Pinpoint the cell where the given text exists, returning its (X, Y) midpoint coordinate. 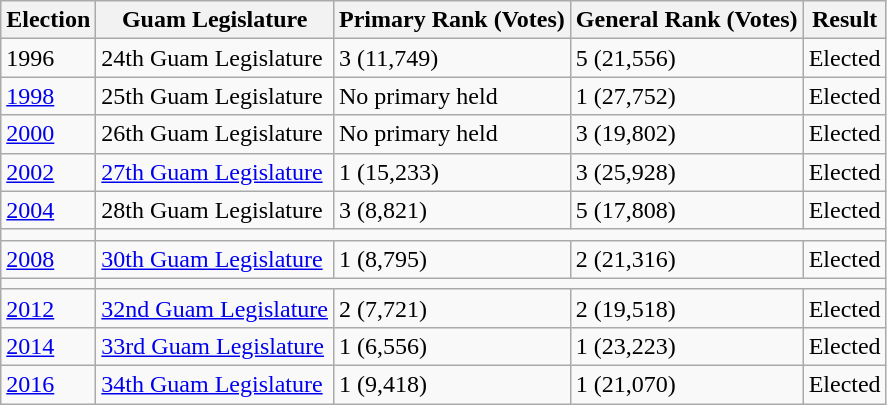
2004 (48, 210)
27th Guam Legislature (215, 172)
Primary Rank (Votes) (452, 20)
5 (21,556) (686, 58)
1 (15,233) (452, 172)
Result (844, 20)
26th Guam Legislature (215, 134)
3 (25,928) (686, 172)
2 (7,721) (452, 308)
3 (19,802) (686, 134)
2000 (48, 134)
General Rank (Votes) (686, 20)
1 (9,418) (452, 384)
25th Guam Legislature (215, 96)
2014 (48, 346)
30th Guam Legislature (215, 259)
1 (6,556) (452, 346)
33rd Guam Legislature (215, 346)
1 (27,752) (686, 96)
1998 (48, 96)
2008 (48, 259)
3 (11,749) (452, 58)
24th Guam Legislature (215, 58)
2016 (48, 384)
3 (8,821) (452, 210)
32nd Guam Legislature (215, 308)
28th Guam Legislature (215, 210)
2 (21,316) (686, 259)
2002 (48, 172)
2 (19,518) (686, 308)
1 (21,070) (686, 384)
5 (17,808) (686, 210)
1 (8,795) (452, 259)
1996 (48, 58)
1 (23,223) (686, 346)
Election (48, 20)
Guam Legislature (215, 20)
2012 (48, 308)
34th Guam Legislature (215, 384)
